Detect which cell encompasses the target text, then output its [X, Y] center coordinate. 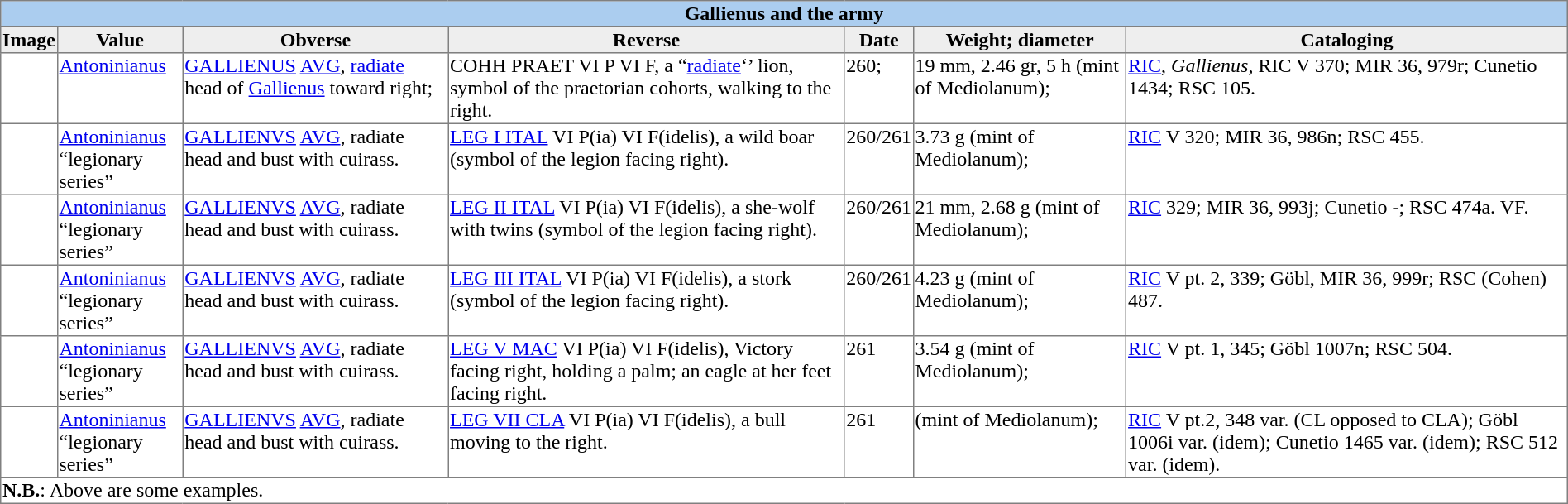
COHH PRAET VI P VI F, a “radiate‘’ lion, symbol of the praetorian cohorts, walking to the right. [647, 89]
LEG III ITAL VI P(ia) VI F(idelis), a stork (symbol of the legion facing right). [647, 300]
LEG VII CLA VI P(ia) VI F(idelis), a bull moving to the right. [647, 442]
Image [29, 40]
LEG I ITAL VI P(ia) VI F(idelis), a wild boar (symbol of the legion facing right). [647, 159]
3.54 g (mint of Mediolanum); [1020, 372]
Value [120, 40]
LEG V MAC VI P(ia) VI F(idelis), Victory facing right, holding a palm; an eagle at her feet facing right. [647, 372]
(mint of Mediolanum); [1020, 442]
Antoninianus [120, 89]
Cataloging [1346, 40]
LEG II ITAL VI P(ia) VI F(idelis), a she-wolf with twins (symbol of the legion facing right). [647, 230]
21 mm, 2.68 g (mint of Mediolanum); [1020, 230]
RIC V pt.2, 348 var. (CL opposed to CLA); Göbl 1006i var. (idem); Cunetio 1465 var. (idem); RSC 512 var. (idem). [1346, 442]
RIC V 320; MIR 36, 986n; RSC 455. [1346, 159]
4.23 g (mint of Mediolanum); [1020, 300]
Reverse [647, 40]
RIC V pt. 2, 339; Göbl, MIR 36, 999r; RSC (Cohen) 487. [1346, 300]
RIC, Gallienus, RIC V 370; MIR 36, 979r; Cunetio 1434; RSC 105. [1346, 89]
Date [878, 40]
Weight; diameter [1020, 40]
260; [878, 89]
RIC V pt. 1, 345; Göbl 1007n; RSC 504. [1346, 372]
Obverse [316, 40]
3.73 g (mint of Mediolanum); [1020, 159]
Gallienus and the army [784, 14]
RIC 329; MIR 36, 993j; Cunetio -; RSC 474a. VF. [1346, 230]
GALLIENUS AVG, radiate head of Gallienus toward right; [316, 89]
19 mm, 2.46 gr, 5 h (mint of Mediolanum); [1020, 89]
N.B.: Above are some examples. [784, 491]
